For the text-containing cell, return its midpoint in (X, Y) coordinate format. 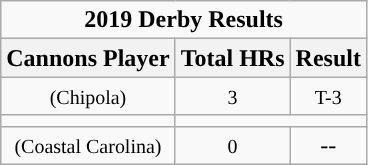
0 (232, 145)
T-3 (328, 96)
-- (328, 145)
2019 Derby Results (184, 20)
3 (232, 96)
Result (328, 58)
(Coastal Carolina) (88, 145)
(Chipola) (88, 96)
Total HRs (232, 58)
Cannons Player (88, 58)
